Locate the cell with the specified text and output its [X, Y] center coordinate. 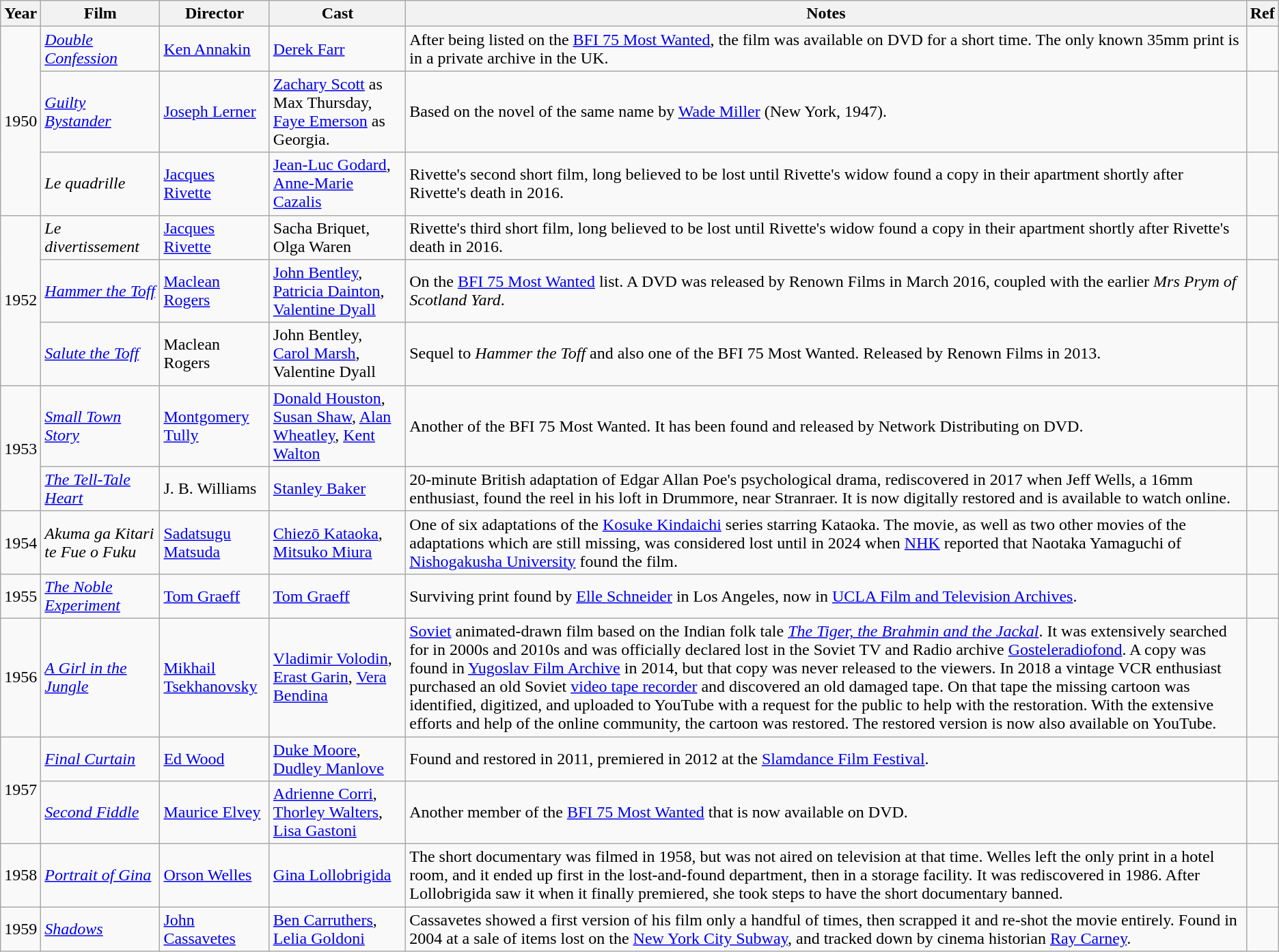
Based on the novel of the same name by Wade Miller (New York, 1947). [826, 112]
A Girl in the Jungle [100, 677]
1953 [20, 448]
Ken Annakin [215, 49]
Chiezō Kataoka, Mitsuko Miura [338, 542]
1950 [20, 121]
1957 [20, 789]
Sequel to Hammer the Toff and also one of the BFI 75 Most Wanted. Released by Renown Films in 2013. [826, 354]
Sacha Briquet, Olga Waren [338, 238]
Maurice Elvey [215, 813]
Salute the Toff [100, 354]
Joseph Lerner [215, 112]
1952 [20, 300]
Cast [338, 14]
Guilty Bystander [100, 112]
Duke Moore, Dudley Manlove [338, 758]
Gina Lollobrigida [338, 876]
1958 [20, 876]
Orson Welles [215, 876]
The Tell-Tale Heart [100, 489]
Surviving print found by Elle Schneider in Los Angeles, now in UCLA Film and Television Archives. [826, 596]
Year [20, 14]
Notes [826, 14]
John Bentley, Patricia Dainton, Valentine Dyall [338, 291]
Sadatsugu Matsuda [215, 542]
Small Town Story [100, 426]
Montgomery Tully [215, 426]
On the BFI 75 Most Wanted list. A DVD was released by Renown Films in March 2016, coupled with the earlier Mrs Prym of Scotland Yard. [826, 291]
1959 [20, 929]
Ed Wood [215, 758]
Jean-Luc Godard, Anne-Marie Cazalis [338, 184]
Rivette's third short film, long believed to be lost until Rivette's widow found a copy in their apartment shortly after Rivette's death in 2016. [826, 238]
Zachary Scott as Max Thursday, Faye Emerson as Georgia. [338, 112]
Stanley Baker [338, 489]
Final Curtain [100, 758]
Portrait of Gina [100, 876]
Second Fiddle [100, 813]
Rivette's second short film, long believed to be lost until Rivette's widow found a copy in their apartment shortly after Rivette's death in 2016. [826, 184]
Akuma ga Kitari te Fue o Fuku [100, 542]
1956 [20, 677]
Adrienne Corri, Thorley Walters, Lisa Gastoni [338, 813]
John Cassavetes [215, 929]
Director [215, 14]
Ben Carruthers, Lelia Goldoni [338, 929]
Donald Houston, Susan Shaw, Alan Wheatley, Kent Walton [338, 426]
Another member of the BFI 75 Most Wanted that is now available on DVD. [826, 813]
Mikhail Tsekhanovsky [215, 677]
J. B. Williams [215, 489]
Le quadrille [100, 184]
Film [100, 14]
The Noble Experiment [100, 596]
Double Confession [100, 49]
Ref [1263, 14]
Le divertissement [100, 238]
Found and restored in 2011, premiered in 2012 at the Slamdance Film Festival. [826, 758]
1954 [20, 542]
1955 [20, 596]
Another of the BFI 75 Most Wanted. It has been found and released by Network Distributing on DVD. [826, 426]
Vladimir Volodin, Erast Garin, Vera Bendina [338, 677]
Shadows [100, 929]
Derek Farr [338, 49]
John Bentley, Carol Marsh, Valentine Dyall [338, 354]
Hammer the Toff [100, 291]
